Detect which cell encompasses the target text, then output its [X, Y] center coordinate. 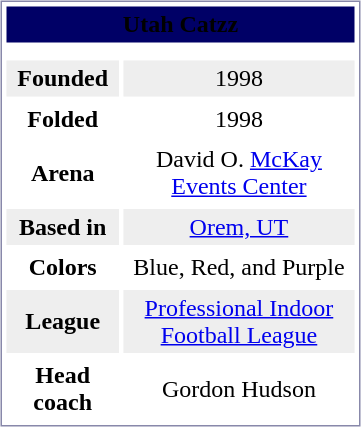
Based in [62, 227]
David O. McKay Events Center [238, 174]
Utah Catzz [180, 24]
Professional Indoor Football League [238, 322]
Blue, Red, and Purple [238, 268]
Head coach [62, 390]
Orem, UT [238, 227]
Folded [62, 119]
Colors [62, 268]
Founded [62, 78]
League [62, 322]
Arena [62, 174]
Gordon Hudson [238, 390]
